Scan for the cell matching the given text and deliver its [x, y] coordinate at center. 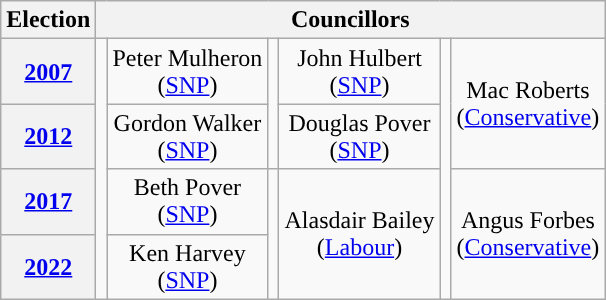
2022 [48, 266]
Peter Mulheron(SNP) [188, 72]
Angus Forbes(Conservative) [528, 234]
Alasdair Bailey(Labour) [360, 234]
Election [48, 20]
2017 [48, 202]
2012 [48, 136]
John Hulbert(SNP) [360, 72]
Douglas Pover(SNP) [360, 136]
2007 [48, 72]
Mac Roberts(Conservative) [528, 104]
Councillors [350, 20]
Ken Harvey(SNP) [188, 266]
Gordon Walker(SNP) [188, 136]
Beth Pover(SNP) [188, 202]
